Pinpoint the cell where the given text exists, returning its (x, y) midpoint coordinate. 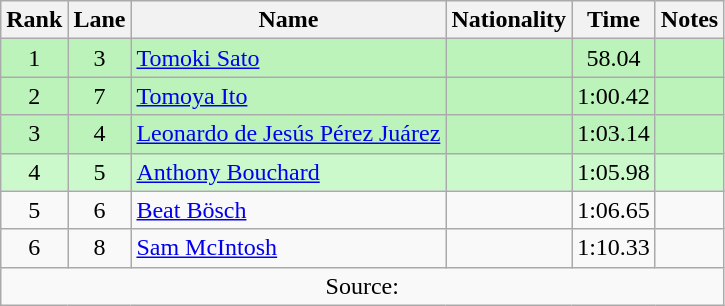
Source: (362, 286)
Anthony Bouchard (288, 172)
1:06.65 (614, 210)
Name (288, 20)
Tomoki Sato (288, 58)
1:05.98 (614, 172)
2 (34, 96)
Nationality (509, 20)
Tomoya Ito (288, 96)
Leonardo de Jesús Pérez Juárez (288, 134)
7 (100, 96)
1:03.14 (614, 134)
Sam McIntosh (288, 248)
Beat Bösch (288, 210)
1:00.42 (614, 96)
1:10.33 (614, 248)
1 (34, 58)
58.04 (614, 58)
Time (614, 20)
8 (100, 248)
Notes (689, 20)
Rank (34, 20)
Lane (100, 20)
